Return the [x, y] coordinate for the center point of the cell that contains the specified text.  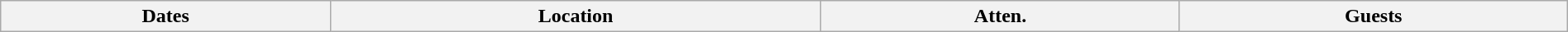
Dates [165, 16]
Guests [1373, 16]
Atten. [1001, 16]
Location [576, 16]
